Scan for the cell matching the given text and deliver its [x, y] coordinate at center. 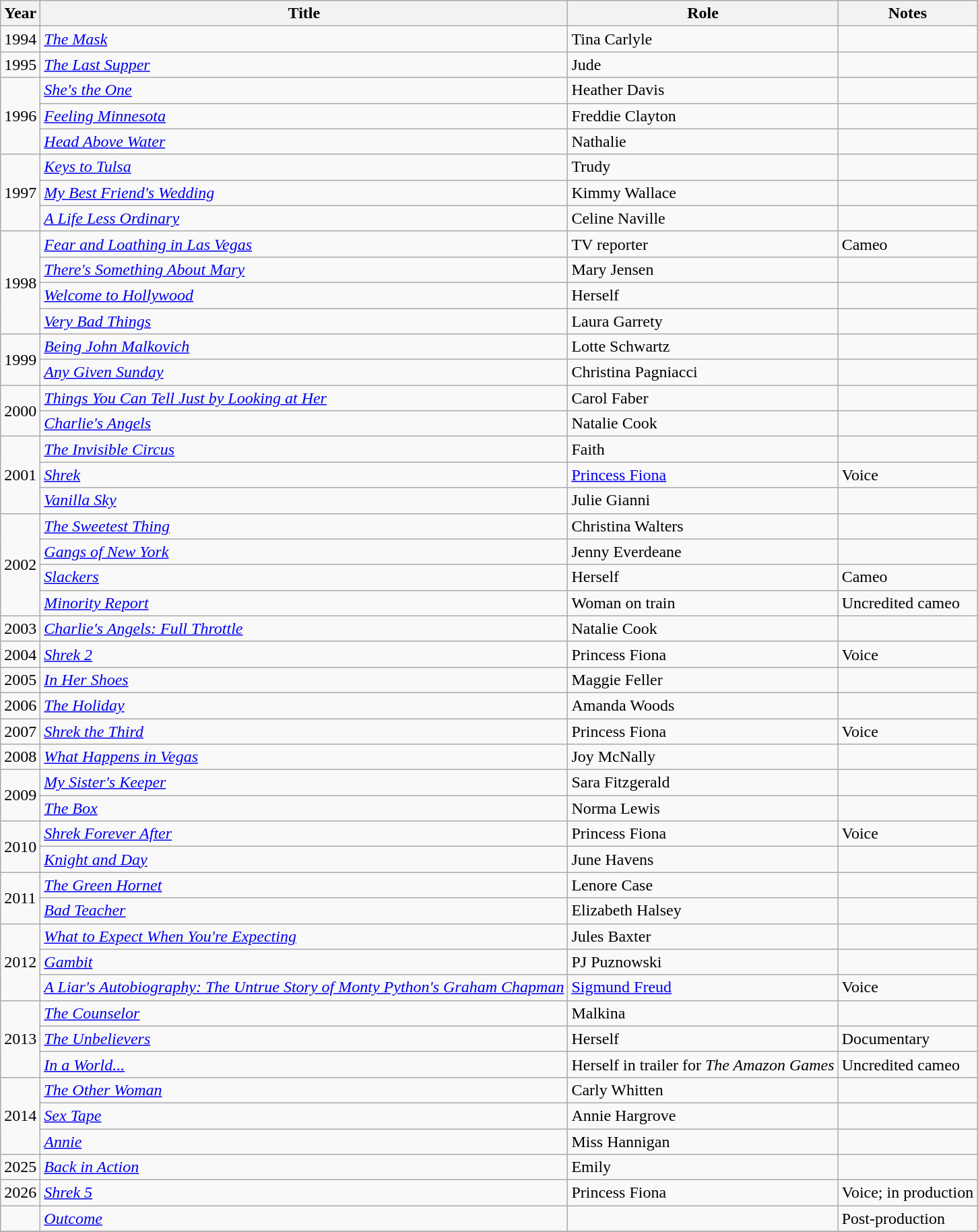
2010 [20, 847]
Norma Lewis [703, 808]
Charlie's Angels: Full Throttle [304, 628]
1999 [20, 360]
PJ Puznowski [703, 962]
2000 [20, 411]
Christina Pagniacci [703, 372]
Emily [703, 1167]
Tina Carlyle [703, 39]
2012 [20, 962]
Shrek 2 [304, 654]
Carly Whitten [703, 1090]
Lenore Case [703, 885]
Amanda Woods [703, 705]
Year [20, 13]
Jenny Everdeane [703, 552]
The Last Supper [304, 65]
Gangs of New York [304, 552]
The Green Hornet [304, 885]
Bad Teacher [304, 911]
Documentary [908, 1039]
Sara Fitzgerald [703, 783]
1994 [20, 39]
Annie Hargrove [703, 1115]
The Sweetest Thing [304, 526]
2009 [20, 796]
Sigmund Freud [703, 987]
My Best Friend's Wedding [304, 193]
Feeling Minnesota [304, 116]
1995 [20, 65]
Laura Garrety [703, 321]
2004 [20, 654]
Jude [703, 65]
Nathalie [703, 141]
1996 [20, 116]
Charlie's Angels [304, 424]
The Box [304, 808]
June Havens [703, 860]
2003 [20, 628]
Trudy [703, 167]
The Invisible Circus [304, 449]
1998 [20, 282]
Miss Hannigan [703, 1142]
Vanilla Sky [304, 500]
Outcome [304, 1219]
2014 [20, 1115]
Shrek Forever After [304, 834]
Mary Jensen [703, 269]
The Counselor [304, 1013]
Minority Report [304, 603]
My Sister's Keeper [304, 783]
Notes [908, 13]
Welcome to Hollywood [304, 295]
Things You Can Tell Just by Looking at Her [304, 398]
Shrek 5 [304, 1193]
Gambit [304, 962]
TV reporter [703, 244]
There's Something About Mary [304, 269]
2013 [20, 1039]
Any Given Sunday [304, 372]
What to Expect When You're Expecting [304, 936]
Slackers [304, 577]
The Other Woman [304, 1090]
2001 [20, 475]
Annie [304, 1142]
Very Bad Things [304, 321]
2025 [20, 1167]
A Life Less Ordinary [304, 218]
Herself in trailer for The Amazon Games [703, 1064]
A Liar's Autobiography: The Untrue Story of Monty Python's Graham Chapman [304, 987]
Role [703, 13]
Shrek the Third [304, 731]
Faith [703, 449]
2008 [20, 757]
Freddie Clayton [703, 116]
2026 [20, 1193]
The Mask [304, 39]
Being John Malkovich [304, 347]
2005 [20, 680]
Maggie Feller [703, 680]
Sex Tape [304, 1115]
Lotte Schwartz [703, 347]
In a World... [304, 1064]
2011 [20, 898]
Knight and Day [304, 860]
Celine Naville [703, 218]
Woman on train [703, 603]
Post-production [908, 1219]
What Happens in Vegas [304, 757]
2006 [20, 705]
Elizabeth Halsey [703, 911]
Back in Action [304, 1167]
Kimmy Wallace [703, 193]
Julie Gianni [703, 500]
2002 [20, 564]
Joy McNally [703, 757]
Title [304, 13]
Malkina [703, 1013]
1997 [20, 193]
Carol Faber [703, 398]
Jules Baxter [703, 936]
She's the One [304, 90]
Christina Walters [703, 526]
Heather Davis [703, 90]
2007 [20, 731]
The Unbelievers [304, 1039]
Voice; in production [908, 1193]
Shrek [304, 475]
Keys to Tulsa [304, 167]
In Her Shoes [304, 680]
Fear and Loathing in Las Vegas [304, 244]
Head Above Water [304, 141]
The Holiday [304, 705]
